From the cell containing the given text, extract its center point as (x, y) coordinate. 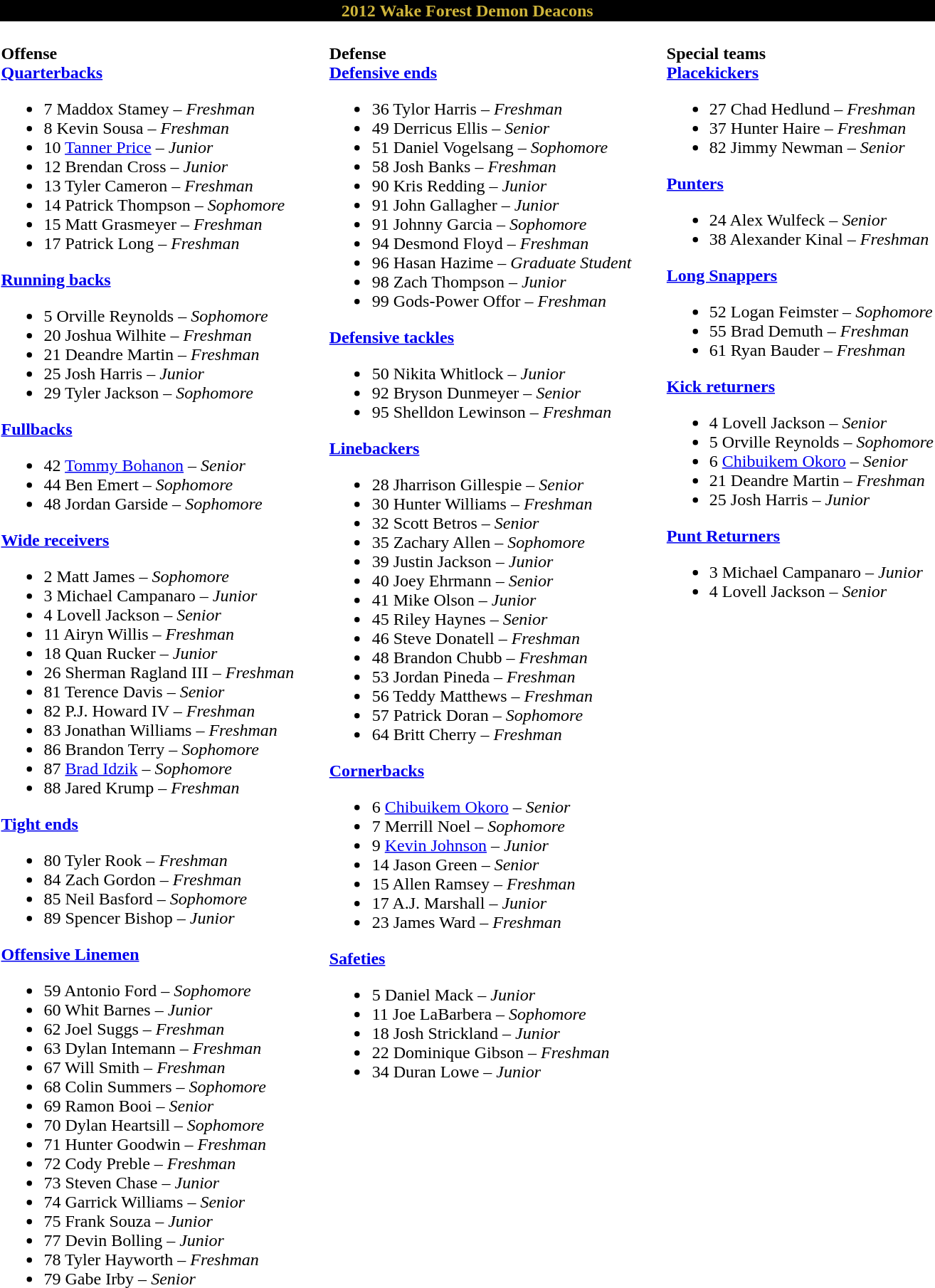
2012 Wake Forest Demon Deacons (467, 11)
